Return [X, Y] of the center of cell containing provided text 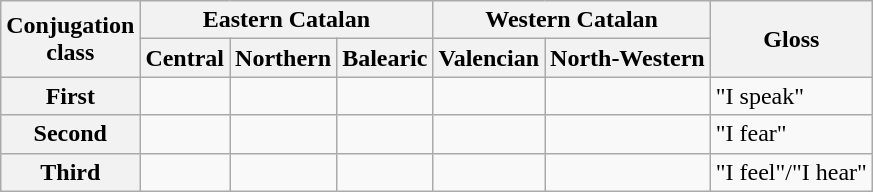
Eastern Catalan [286, 20]
Valencian [489, 58]
Gloss [791, 39]
First [70, 96]
Western Catalan [572, 20]
Conjugationclass [70, 39]
Third [70, 172]
"I fear" [791, 134]
"I feel"/"I hear" [791, 172]
North-Western [628, 58]
Central [185, 58]
Balearic [385, 58]
Second [70, 134]
"I speak" [791, 96]
Northern [284, 58]
